Provide the (X, Y) coordinate of the cell's center where the given text is located.  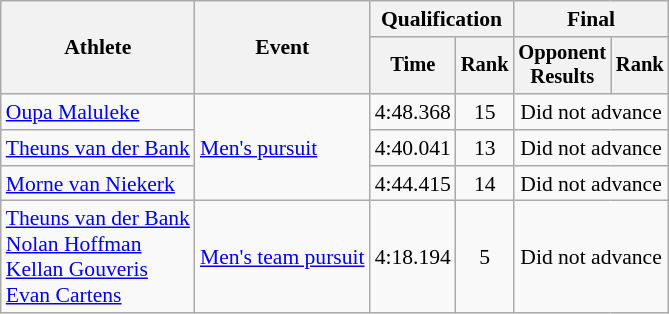
4:44.415 (413, 184)
Time (413, 66)
Event (282, 48)
Men's pursuit (282, 148)
4:40.041 (413, 148)
Theuns van der BankNolan HoffmanKellan GouverisEvan Cartens (98, 257)
Men's team pursuit (282, 257)
OpponentResults (562, 66)
Athlete (98, 48)
Oupa Maluleke (98, 112)
Qualification (442, 19)
Final (590, 19)
4:18.194 (413, 257)
Morne van Niekerk (98, 184)
15 (485, 112)
5 (485, 257)
Theuns van der Bank (98, 148)
4:48.368 (413, 112)
13 (485, 148)
14 (485, 184)
